Return the [X, Y] coordinate for the center point of the cell that contains the specified text.  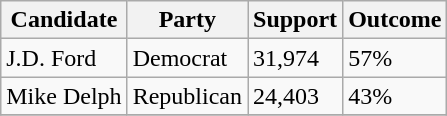
43% [395, 96]
Outcome [395, 20]
J.D. Ford [64, 58]
24,403 [296, 96]
Party [187, 20]
31,974 [296, 58]
Support [296, 20]
Mike Delph [64, 96]
Republican [187, 96]
57% [395, 58]
Candidate [64, 20]
Democrat [187, 58]
